For the text-containing cell, return its midpoint in (X, Y) coordinate format. 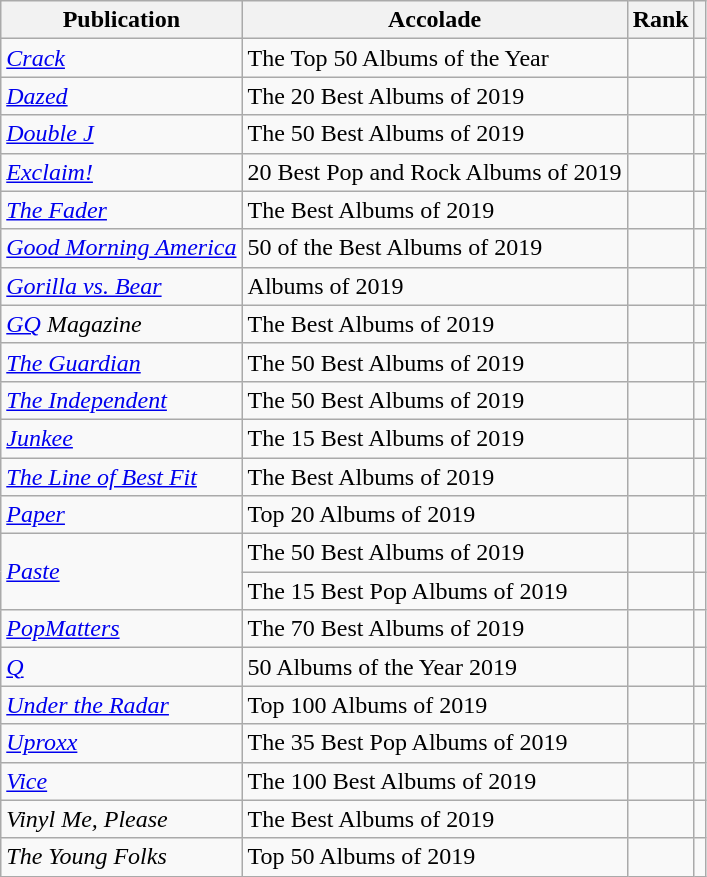
Under the Radar (122, 705)
The Fader (122, 210)
Gorilla vs. Bear (122, 286)
Publication (122, 20)
Good Morning America (122, 248)
Crack (122, 58)
Albums of 2019 (434, 286)
20 Best Pop and Rock Albums of 2019 (434, 172)
The Young Folks (122, 857)
50 of the Best Albums of 2019 (434, 248)
Top 100 Albums of 2019 (434, 705)
Q (122, 667)
GQ Magazine (122, 324)
The 100 Best Albums of 2019 (434, 781)
The 15 Best Albums of 2019 (434, 438)
Exclaim! (122, 172)
Top 20 Albums of 2019 (434, 515)
The 15 Best Pop Albums of 2019 (434, 591)
Paste (122, 572)
The Guardian (122, 362)
The 35 Best Pop Albums of 2019 (434, 743)
Top 50 Albums of 2019 (434, 857)
Paper (122, 515)
The Top 50 Albums of the Year (434, 58)
50 Albums of the Year 2019 (434, 667)
Accolade (434, 20)
The Line of Best Fit (122, 477)
Dazed (122, 96)
Vinyl Me, Please (122, 819)
The 70 Best Albums of 2019 (434, 629)
The 20 Best Albums of 2019 (434, 96)
Uproxx (122, 743)
Vice (122, 781)
PopMatters (122, 629)
Junkee (122, 438)
Rank (660, 20)
Double J (122, 134)
The Independent (122, 400)
